Scan for the cell matching the given text and deliver its (X, Y) coordinate at center. 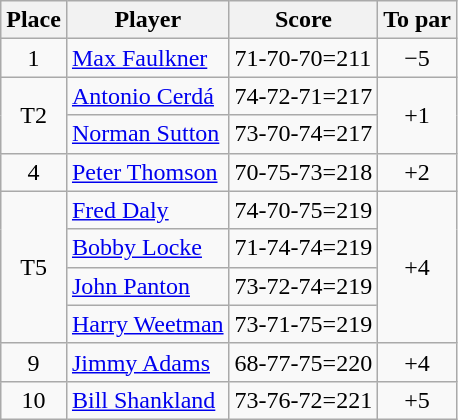
T5 (34, 267)
70-75-73=218 (304, 172)
Jimmy Adams (148, 362)
71-70-70=211 (304, 58)
10 (34, 400)
+2 (418, 172)
+5 (418, 400)
−5 (418, 58)
+1 (418, 115)
68-77-75=220 (304, 362)
74-70-75=219 (304, 210)
Bill Shankland (148, 400)
74-72-71=217 (304, 96)
Norman Sutton (148, 134)
4 (34, 172)
T2 (34, 115)
73-76-72=221 (304, 400)
Max Faulkner (148, 58)
To par (418, 20)
73-71-75=219 (304, 324)
1 (34, 58)
Antonio Cerdá (148, 96)
9 (34, 362)
Place (34, 20)
71-74-74=219 (304, 248)
Peter Thomson (148, 172)
Bobby Locke (148, 248)
Score (304, 20)
73-72-74=219 (304, 286)
Player (148, 20)
Harry Weetman (148, 324)
John Panton (148, 286)
73-70-74=217 (304, 134)
Fred Daly (148, 210)
